Search for the cell housing the specified text and yield its [X, Y] center coordinate. 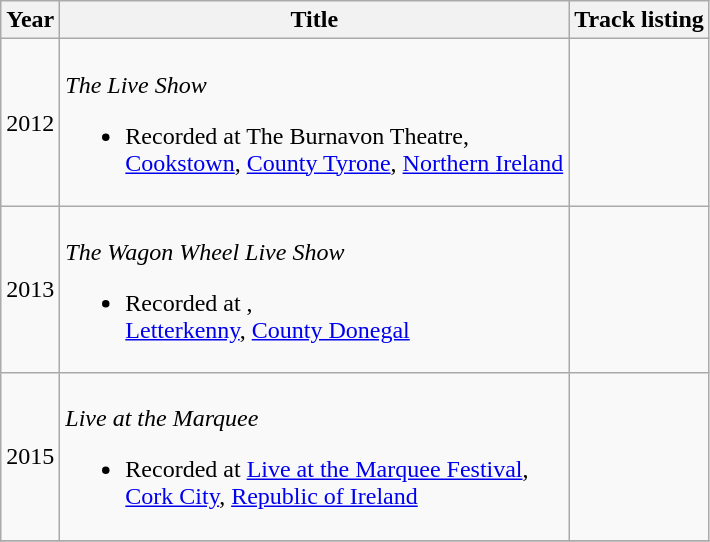
2012 [30, 122]
Year [30, 20]
2015 [30, 456]
2013 [30, 290]
The Live ShowRecorded at The Burnavon Theatre, Cookstown, County Tyrone, Northern Ireland [314, 122]
Title [314, 20]
Live at the MarqueeRecorded at Live at the Marquee Festival, Cork City, Republic of Ireland [314, 456]
Track listing [640, 20]
The Wagon Wheel Live ShowRecorded at , Letterkenny, County Donegal [314, 290]
